Return the (x, y) coordinate for the center point of the cell that contains the specified text.  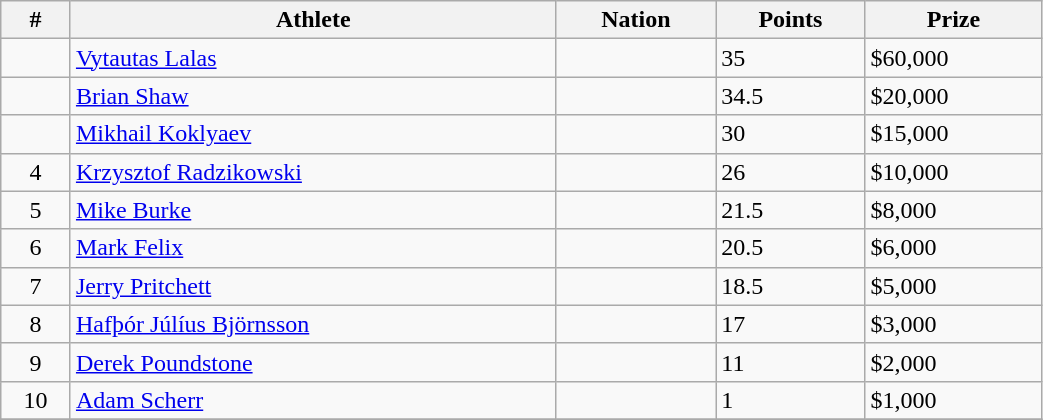
9 (36, 362)
$1,000 (954, 400)
17 (790, 324)
Jerry Pritchett (313, 286)
Brian Shaw (313, 96)
10 (36, 400)
1 (790, 400)
$60,000 (954, 58)
Mikhail Koklyaev (313, 134)
$3,000 (954, 324)
$15,000 (954, 134)
$5,000 (954, 286)
Points (790, 20)
35 (790, 58)
Mark Felix (313, 248)
5 (36, 210)
11 (790, 362)
7 (36, 286)
$6,000 (954, 248)
Adam Scherr (313, 400)
21.5 (790, 210)
4 (36, 172)
6 (36, 248)
$8,000 (954, 210)
Athlete (313, 20)
Derek Poundstone (313, 362)
# (36, 20)
Nation (636, 20)
Prize (954, 20)
$2,000 (954, 362)
26 (790, 172)
$20,000 (954, 96)
$10,000 (954, 172)
Mike Burke (313, 210)
34.5 (790, 96)
20.5 (790, 248)
Vytautas Lalas (313, 58)
8 (36, 324)
Hafþór Júlíus Björnsson (313, 324)
Krzysztof Radzikowski (313, 172)
30 (790, 134)
18.5 (790, 286)
